For the text-containing cell, return its midpoint in (X, Y) coordinate format. 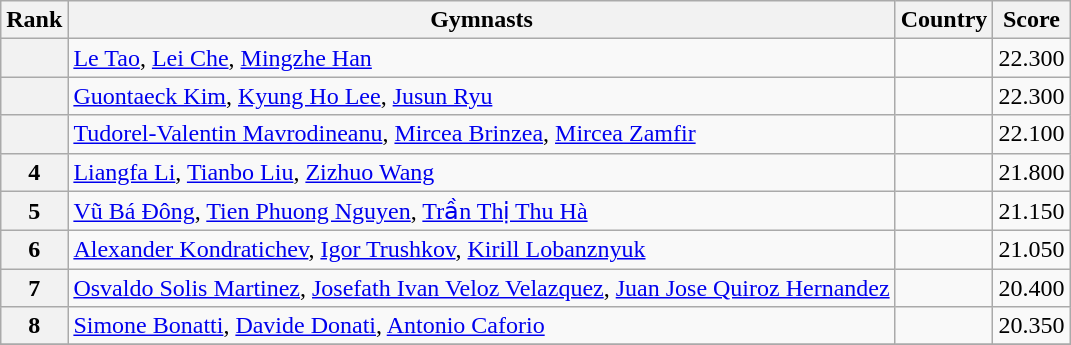
Score (1032, 20)
21.150 (1032, 211)
Gymnasts (482, 20)
Le Tao, Lei Che, Mingzhe Han (482, 58)
5 (34, 211)
Guontaeck Kim, Kyung Ho Lee, Jusun Ryu (482, 96)
21.050 (1032, 250)
4 (34, 172)
6 (34, 250)
Country (944, 20)
20.350 (1032, 326)
22.100 (1032, 134)
Alexander Kondratichev, Igor Trushkov, Kirill Lobanznyuk (482, 250)
Tudorel-Valentin Mavrodineanu, Mircea Brinzea, Mircea Zamfir (482, 134)
21.800 (1032, 172)
Vũ Bá Đông, Tien Phuong Nguyen, Trần Thị Thu Hà (482, 211)
Liangfa Li, Tianbo Liu, Zizhuo Wang (482, 172)
Osvaldo Solis Martinez, Josefath Ivan Veloz Velazquez, Juan Jose Quiroz Hernandez (482, 288)
Rank (34, 20)
7 (34, 288)
20.400 (1032, 288)
8 (34, 326)
Simone Bonatti, Davide Donati, Antonio Caforio (482, 326)
